Return [x, y] of the center of cell containing provided text 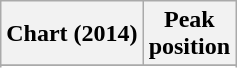
Peakposition [189, 34]
Chart (2014) [72, 34]
